Provide the (X, Y) coordinate of the cell's center where the given text is located.  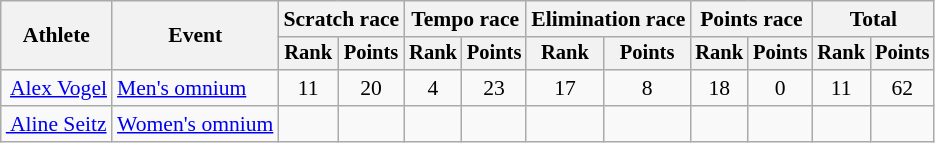
20 (371, 88)
0 (780, 88)
Women's omnium (195, 124)
Event (195, 36)
23 (494, 88)
Athlete (56, 36)
Alex Vogel (56, 88)
Elimination race (608, 19)
Men's omnium (195, 88)
Total (873, 19)
18 (719, 88)
Tempo race (465, 19)
17 (565, 88)
Scratch race (341, 19)
Points race (751, 19)
8 (648, 88)
4 (433, 88)
Aline Seitz (56, 124)
62 (902, 88)
